Capture the cell that displays the provided text and extract its [X, Y] central coordinate. 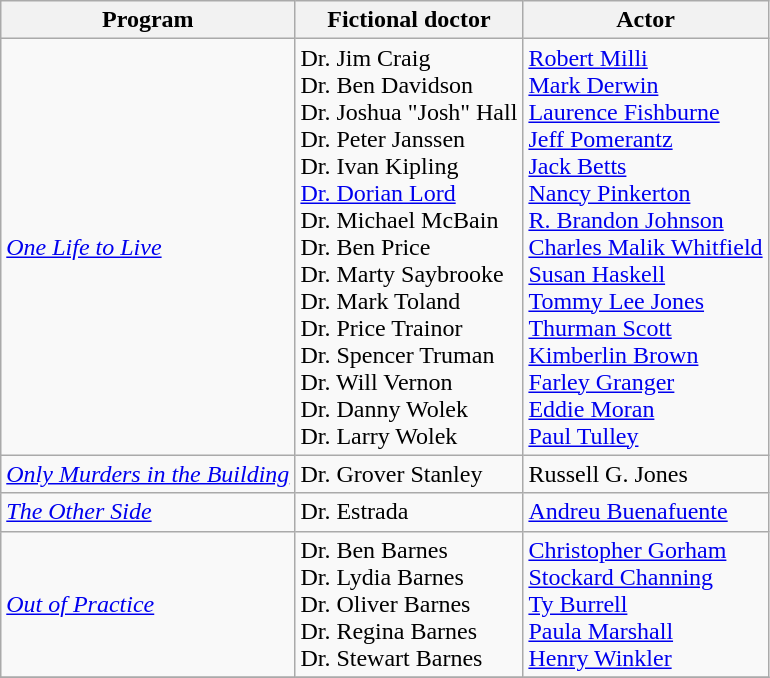
Andreu Buenafuente [646, 512]
Christopher GorhamStockard ChanningTy BurrellPaula MarshallHenry Winkler [646, 604]
The Other Side [148, 512]
Fictional doctor [409, 20]
Dr. Grover Stanley [409, 474]
Actor [646, 20]
One Life to Live [148, 247]
Only Murders in the Building [148, 474]
Program [148, 20]
Dr. Ben BarnesDr. Lydia BarnesDr. Oliver BarnesDr. Regina BarnesDr. Stewart Barnes [409, 604]
Out of Practice [148, 604]
Dr. Estrada [409, 512]
Russell G. Jones [646, 474]
